Determine the [x, y] coordinate at the center of the cell enclosing the given text.  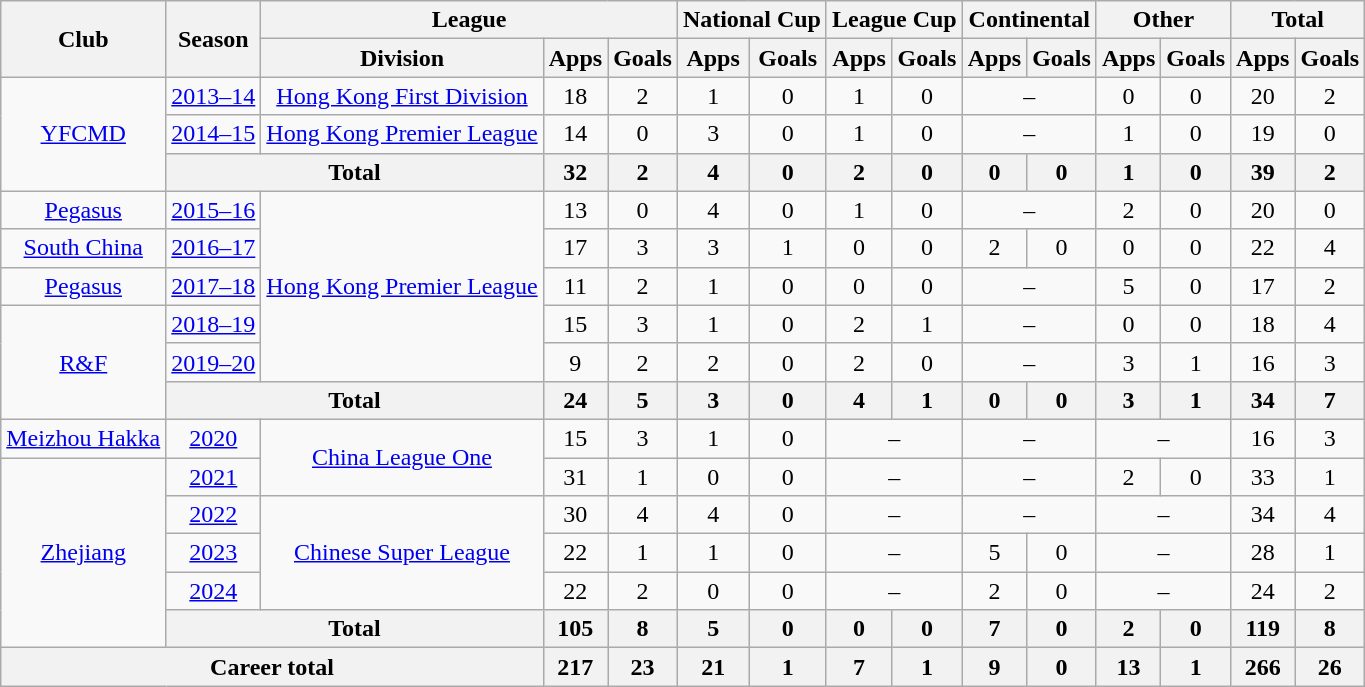
China League One [402, 457]
Career total [272, 667]
2018–19 [214, 324]
Hong Kong First Division [402, 96]
33 [1263, 477]
Club [84, 39]
2017–18 [214, 286]
23 [643, 667]
YFCMD [84, 134]
2015–16 [214, 210]
League Cup [894, 20]
National Cup [752, 20]
2013–14 [214, 96]
2019–20 [214, 362]
Division [402, 58]
Chinese Super League [402, 553]
266 [1263, 667]
31 [575, 477]
19 [1263, 134]
39 [1263, 172]
2022 [214, 515]
32 [575, 172]
Other [1163, 20]
League [470, 20]
2020 [214, 438]
2024 [214, 591]
Zhejiang [84, 553]
30 [575, 515]
11 [575, 286]
26 [1330, 667]
21 [713, 667]
217 [575, 667]
Continental [1029, 20]
2016–17 [214, 248]
2023 [214, 553]
Meizhou Hakka [84, 438]
Season [214, 39]
2014–15 [214, 134]
2021 [214, 477]
119 [1263, 629]
R&F [84, 362]
105 [575, 629]
28 [1263, 553]
14 [575, 134]
South China [84, 248]
